Return the (X, Y) coordinate for the center point of the cell that contains the specified text.  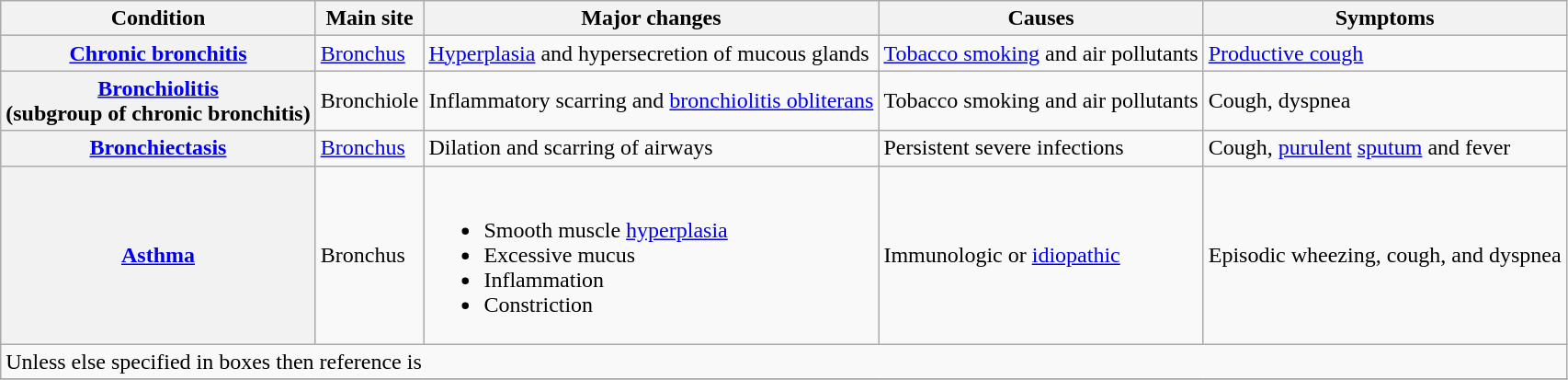
Immunologic or idiopathic (1040, 255)
Chronic bronchitis (158, 53)
Main site (369, 18)
Cough, purulent sputum and fever (1384, 148)
Causes (1040, 18)
Persistent severe infections (1040, 148)
Hyperplasia and hypersecretion of mucous glands (651, 53)
Inflammatory scarring and bronchiolitis obliterans (651, 101)
Episodic wheezing, cough, and dyspnea (1384, 255)
Unless else specified in boxes then reference is (783, 362)
Major changes (651, 18)
Cough, dyspnea (1384, 101)
Dilation and scarring of airways (651, 148)
Bronchiolitis (subgroup of chronic bronchitis) (158, 101)
Bronchiectasis (158, 148)
Bronchiole (369, 101)
Asthma (158, 255)
Productive cough (1384, 53)
Symptoms (1384, 18)
Smooth muscle hyperplasiaExcessive mucusInflammationConstriction (651, 255)
Condition (158, 18)
